Output the (x, y) coordinate of the center of the cell containing the given text.  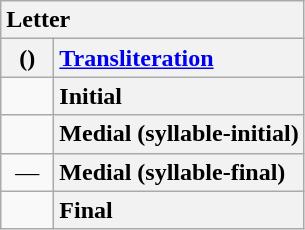
Medial (syllable-final) (179, 172)
Letter (152, 20)
Medial (syllable-initial) (179, 134)
Initial (179, 96)
Final (179, 210)
() (28, 58)
— (28, 172)
Transliteration (179, 58)
